Pinpoint the cell where the given text exists, returning its (x, y) midpoint coordinate. 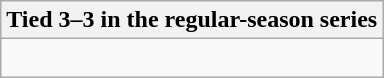
Tied 3–3 in the regular-season series (192, 20)
